Locate the cell with the specified text and output its (x, y) center coordinate. 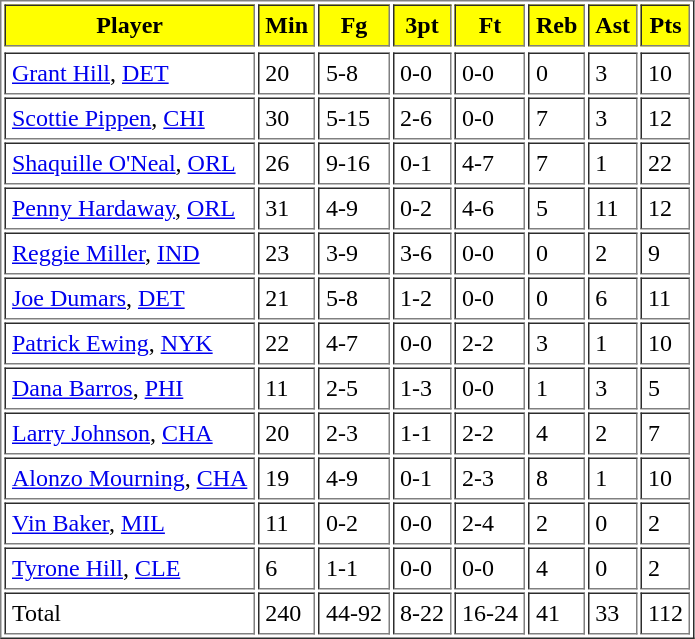
16-24 (490, 613)
8 (556, 479)
Min (287, 25)
Pts (665, 25)
3-6 (422, 253)
Joe Dumars, DET (129, 299)
30 (287, 119)
Reb (556, 25)
3-9 (354, 253)
Patrick Ewing, NYK (129, 343)
112 (665, 613)
Player (129, 25)
26 (287, 163)
Penny Hardaway, ORL (129, 209)
9-16 (354, 163)
4-6 (490, 209)
44-92 (354, 613)
2-5 (354, 389)
3pt (422, 25)
Scottie Pippen, CHI (129, 119)
33 (613, 613)
Alonzo Mourning, CHA (129, 479)
Total (129, 613)
19 (287, 479)
8-22 (422, 613)
Dana Barros, PHI (129, 389)
5-15 (354, 119)
31 (287, 209)
240 (287, 613)
Tyrone Hill, CLE (129, 569)
Larry Johnson, CHA (129, 433)
2-4 (490, 523)
Reggie Miller, IND (129, 253)
Grant Hill, DET (129, 73)
2-6 (422, 119)
21 (287, 299)
Shaquille O'Neal, ORL (129, 163)
Ast (613, 25)
Fg (354, 25)
Vin Baker, MIL (129, 523)
Ft (490, 25)
1-2 (422, 299)
41 (556, 613)
9 (665, 253)
23 (287, 253)
1-3 (422, 389)
